Find where the given text appears and provide that cell's center as (X, Y) coordinate. 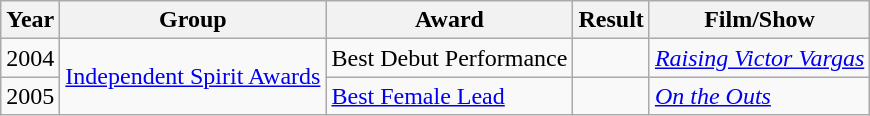
Raising Victor Vargas (759, 58)
Independent Spirit Awards (193, 77)
2004 (30, 58)
2005 (30, 96)
Group (193, 20)
Result (611, 20)
Award (450, 20)
Film/Show (759, 20)
On the Outs (759, 96)
Best Female Lead (450, 96)
Year (30, 20)
Best Debut Performance (450, 58)
